Capture the cell that displays the provided text and extract its [X, Y] central coordinate. 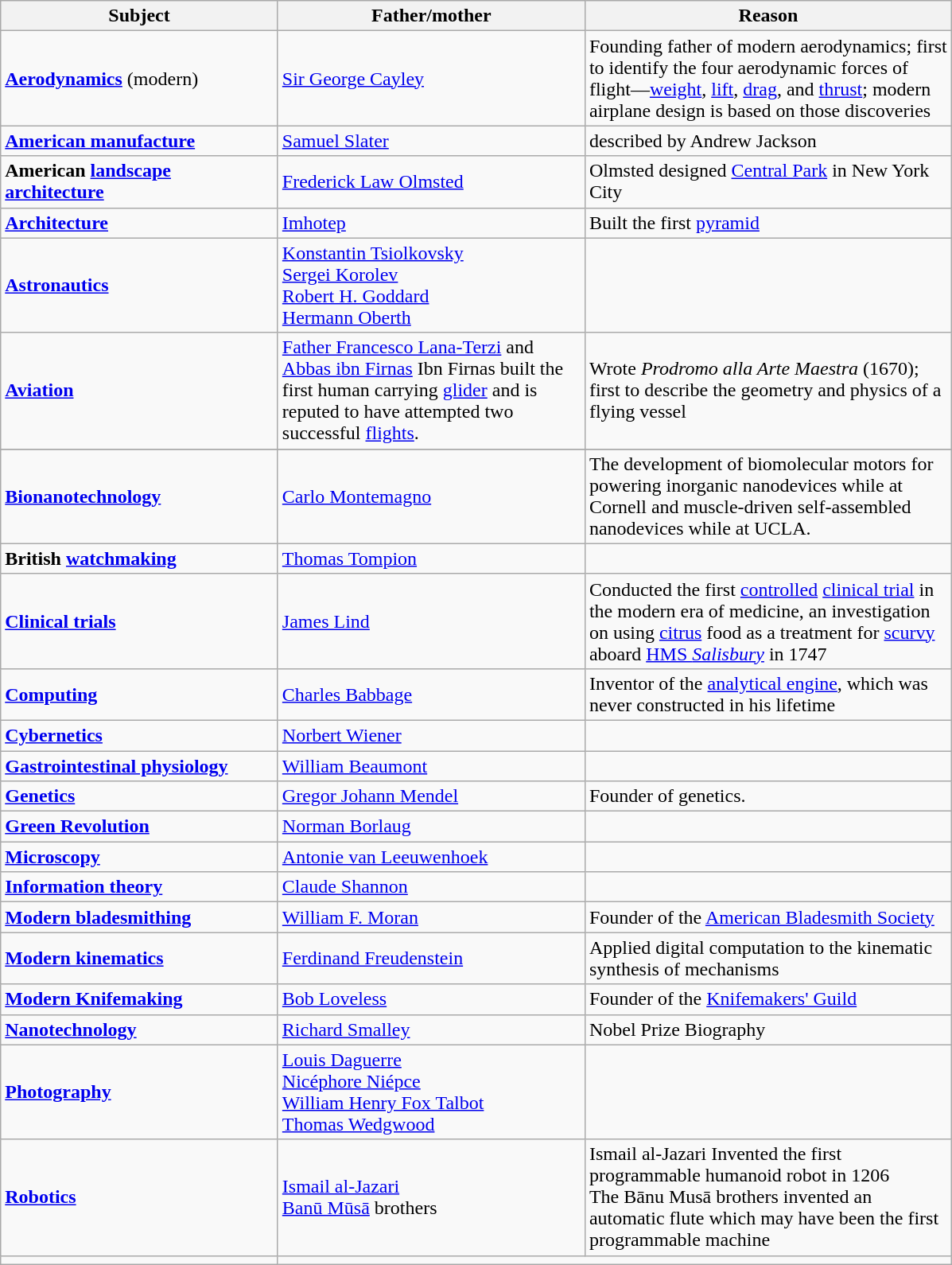
Ferdinand Freudenstein [431, 958]
Imhotep [431, 223]
Thomas Tompion [431, 559]
Father/mother [431, 16]
Nobel Prize Biography [768, 1030]
Founder of the American Bladesmith Society [768, 917]
Gastrointestinal physiology [140, 766]
Carlo Montemagno [431, 496]
Konstantin TsiolkovskySergei KorolevRobert H. GoddardHermann Oberth [431, 285]
American manufacture [140, 141]
Genetics [140, 796]
Aviation [140, 391]
Gregor Johann Mendel [431, 796]
Microscopy [140, 857]
Photography [140, 1092]
Architecture [140, 223]
Norbert Wiener [431, 735]
Louis DaguerreNicéphore NiépceWilliam Henry Fox TalbotThomas Wedgwood [431, 1092]
Modern bladesmithing [140, 917]
Clinical trials [140, 621]
Claude Shannon [431, 887]
Subject [140, 16]
James Lind [431, 621]
British watchmaking [140, 559]
Astronautics [140, 285]
Founder of the Knifemakers' Guild [768, 999]
Cybernetics [140, 735]
Inventor of the analytical engine, which was never constructed in his lifetime [768, 694]
Aerodynamics (modern) [140, 78]
Richard Smalley [431, 1030]
Bionanotechnology [140, 496]
Computing [140, 694]
Norman Borlaug [431, 827]
Nanotechnology [140, 1030]
Information theory [140, 887]
described by Andrew Jackson [768, 141]
Modern kinematics [140, 958]
American landscape architecture [140, 181]
Built the first pyramid [768, 223]
Modern Knifemaking [140, 999]
Samuel Slater [431, 141]
Founder of genetics. [768, 796]
Frederick Law Olmsted [431, 181]
Olmsted designed Central Park in New York City [768, 181]
Robotics [140, 1197]
Charles Babbage [431, 694]
William F. Moran [431, 917]
Wrote Prodromo alla Arte Maestra (1670); first to describe the geometry and physics of a flying vessel [768, 391]
Ismail al-JazariBanū Mūsā brothers [431, 1197]
Antonie van Leeuwenhoek [431, 857]
William Beaumont [431, 766]
Sir George Cayley [431, 78]
Green Revolution [140, 827]
Bob Loveless [431, 999]
Applied digital computation to the kinematic synthesis of mechanisms [768, 958]
Reason [768, 16]
